Return (X, Y) of the center of cell containing provided text 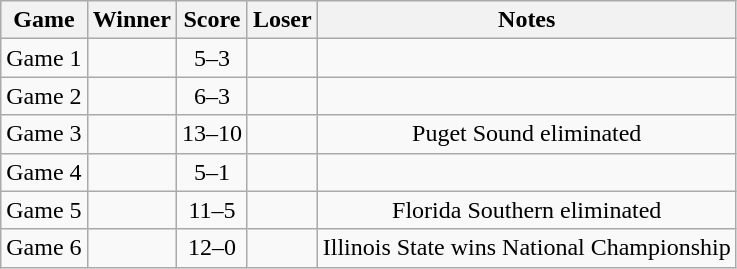
Game 5 (44, 210)
12–0 (212, 248)
Game 1 (44, 58)
Loser (282, 20)
Game 4 (44, 172)
5–3 (212, 58)
Game 2 (44, 96)
Game (44, 20)
13–10 (212, 134)
11–5 (212, 210)
5–1 (212, 172)
Puget Sound eliminated (526, 134)
Game 6 (44, 248)
Florida Southern eliminated (526, 210)
Game 3 (44, 134)
Notes (526, 20)
Winner (132, 20)
Illinois State wins National Championship (526, 248)
6–3 (212, 96)
Score (212, 20)
